Scan for the cell matching the given text and deliver its [x, y] coordinate at center. 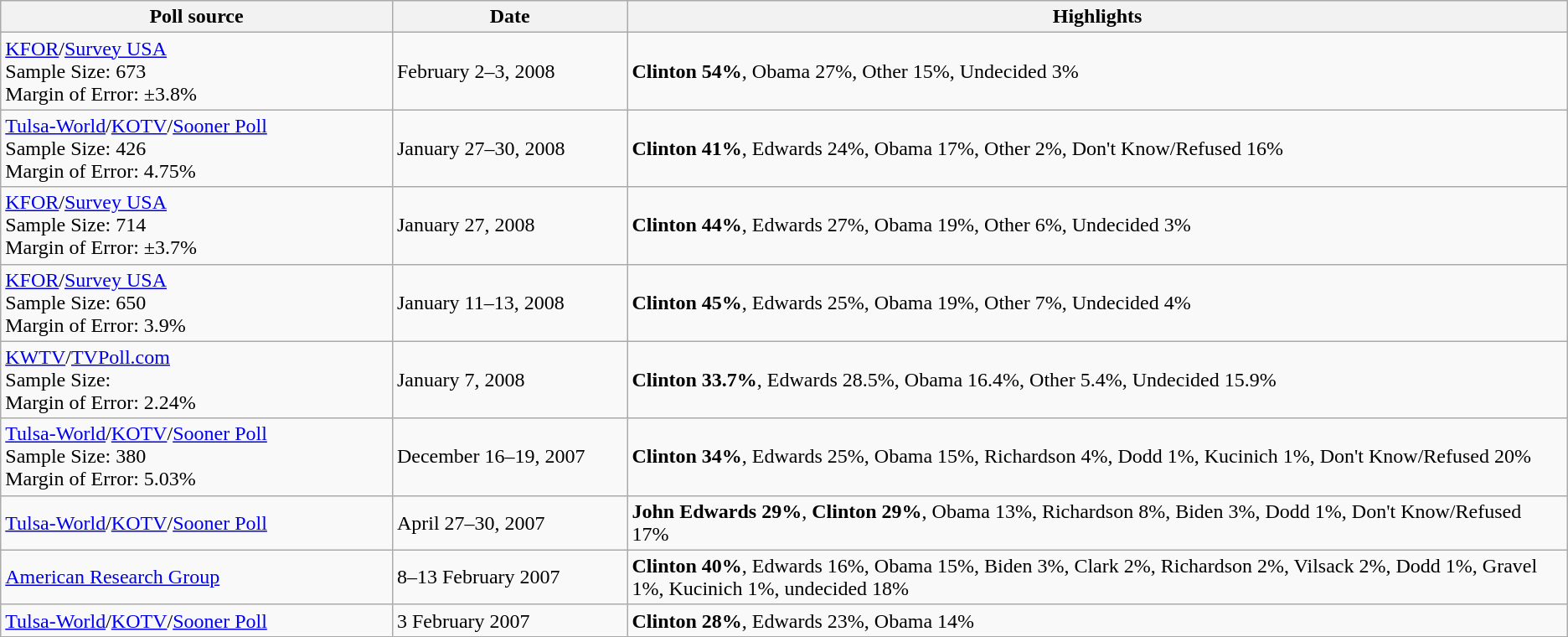
February 2–3, 2008 [509, 71]
KFOR/Survey USASample Size: 673 Margin of Error: ±3.8% [197, 71]
Poll source [197, 17]
Date [509, 17]
Clinton 33.7%, Edwards 28.5%, Obama 16.4%, Other 5.4%, Undecided 15.9% [1097, 380]
Clinton 41%, Edwards 24%, Obama 17%, Other 2%, Don't Know/Refused 16% [1097, 148]
KFOR/Survey USASample Size: 650 Margin of Error: 3.9% [197, 303]
January 11–13, 2008 [509, 303]
Highlights [1097, 17]
KWTV/TVPoll.comSample Size: Margin of Error: 2.24% [197, 380]
Clinton 54%, Obama 27%, Other 15%, Undecided 3% [1097, 71]
John Edwards 29%, Clinton 29%, Obama 13%, Richardson 8%, Biden 3%, Dodd 1%, Don't Know/Refused 17% [1097, 523]
January 7, 2008 [509, 380]
Clinton 44%, Edwards 27%, Obama 19%, Other 6%, Undecided 3% [1097, 225]
Clinton 28%, Edwards 23%, Obama 14% [1097, 620]
Tulsa-World/KOTV/Sooner PollSample Size: 380 Margin of Error: 5.03% [197, 457]
American Research Group [197, 577]
Clinton 34%, Edwards 25%, Obama 15%, Richardson 4%, Dodd 1%, Kucinich 1%, Don't Know/Refused 20% [1097, 457]
January 27, 2008 [509, 225]
KFOR/Survey USASample Size: 714 Margin of Error: ±3.7% [197, 225]
8–13 February 2007 [509, 577]
December 16–19, 2007 [509, 457]
Tulsa-World/KOTV/Sooner PollSample Size: 426 Margin of Error: 4.75% [197, 148]
January 27–30, 2008 [509, 148]
Clinton 40%, Edwards 16%, Obama 15%, Biden 3%, Clark 2%, Richardson 2%, Vilsack 2%, Dodd 1%, Gravel 1%, Kucinich 1%, undecided 18% [1097, 577]
Clinton 45%, Edwards 25%, Obama 19%, Other 7%, Undecided 4% [1097, 303]
April 27–30, 2007 [509, 523]
3 February 2007 [509, 620]
